Return [X, Y] of the center of cell containing provided text 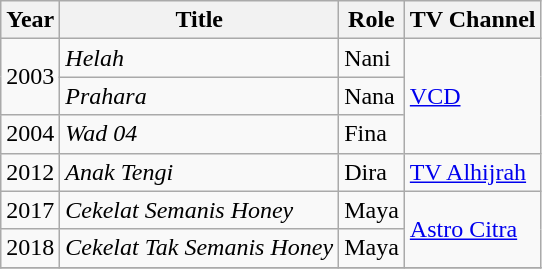
Nani [372, 58]
Wad 04 [200, 134]
VCD [472, 96]
Nana [372, 96]
Anak Tengi [200, 172]
TV Channel [472, 20]
Dira [372, 172]
Astro Citra [472, 229]
2004 [30, 134]
2017 [30, 210]
Cekelat Tak Semanis Honey [200, 248]
Role [372, 20]
2012 [30, 172]
TV Alhijrah [472, 172]
Cekelat Semanis Honey [200, 210]
2003 [30, 77]
Fina [372, 134]
Prahara [200, 96]
Year [30, 20]
2018 [30, 248]
Helah [200, 58]
Title [200, 20]
